Return the [X, Y] coordinate for the center point of the cell that contains the specified text.  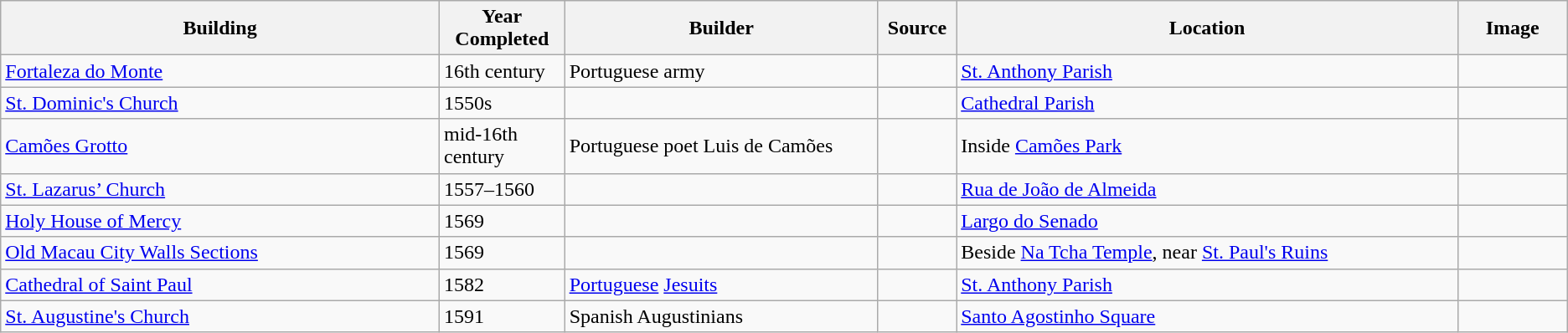
Portuguese army [721, 71]
Builder [721, 28]
Old Macau City Walls Sections [220, 253]
Location [1208, 28]
Portuguese Jesuits [721, 284]
1550s [502, 103]
1591 [502, 316]
16th century [502, 71]
Fortaleza do Monte [220, 71]
Santo Agostinho Square [1208, 316]
Camões Grotto [220, 146]
1582 [502, 284]
mid-16th century [502, 146]
Largo do Senado [1208, 221]
1557–1560 [502, 189]
Year Completed [502, 28]
Spanish Augustinians [721, 316]
Building [220, 28]
St. Augustine's Church [220, 316]
St. Dominic's Church [220, 103]
Image [1513, 28]
Rua de João de Almeida [1208, 189]
St. Lazarus’ Church [220, 189]
Holy House of Mercy [220, 221]
Source [917, 28]
Beside Na Tcha Temple, near St. Paul's Ruins [1208, 253]
Cathedral of Saint Paul [220, 284]
Inside Camões Park [1208, 146]
Cathedral Parish [1208, 103]
Portuguese poet Luis de Camões [721, 146]
